Return the [x, y] coordinate for the center point of the cell that contains the specified text.  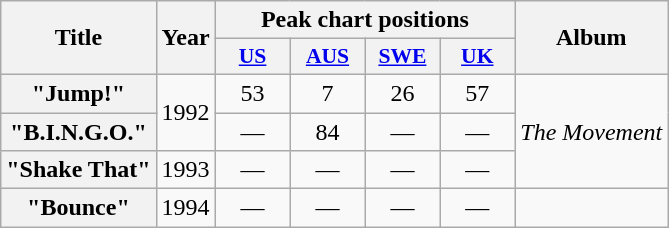
The Movement [592, 131]
1993 [186, 170]
1992 [186, 112]
"Jump!" [78, 93]
53 [252, 93]
1994 [186, 208]
US [252, 57]
"Bounce" [78, 208]
UK [478, 57]
AUS [328, 57]
57 [478, 93]
Album [592, 38]
84 [328, 131]
"B.I.N.G.O." [78, 131]
Peak chart positions [365, 20]
SWE [402, 57]
26 [402, 93]
Title [78, 38]
"Shake That" [78, 170]
Year [186, 38]
7 [328, 93]
